Identify which cell holds the provided text, then report its (x, y) central coordinate. 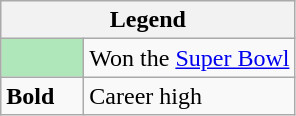
Career high (190, 96)
Legend (148, 20)
Won the Super Bowl (190, 58)
Bold (42, 96)
